For the text-containing cell, return its midpoint in (x, y) coordinate format. 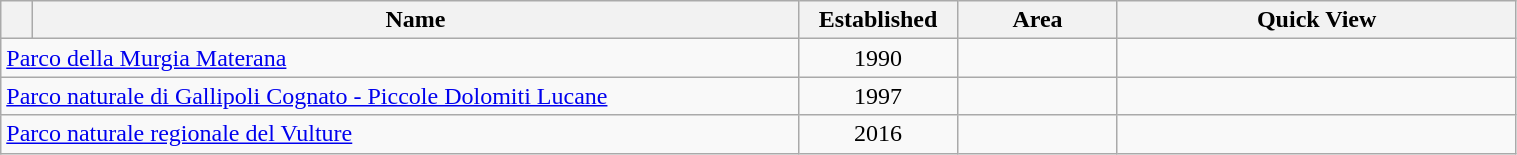
Quick View (1316, 20)
Parco della Murgia Materana (400, 58)
1997 (878, 96)
Parco naturale regionale del Vulture (400, 134)
Area (1038, 20)
1990 (878, 58)
Parco naturale di Gallipoli Cognato - Piccole Dolomiti Lucane (400, 96)
Name (416, 20)
Established (878, 20)
2016 (878, 134)
